Locate the cell with the specified text and output its (x, y) center coordinate. 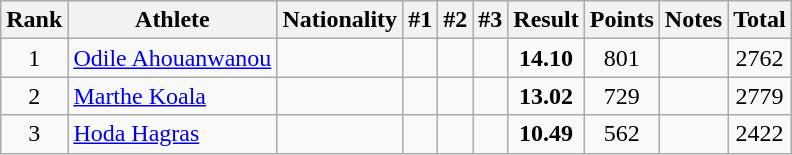
13.02 (546, 96)
Points (622, 20)
10.49 (546, 134)
Marthe Koala (172, 96)
Rank (34, 20)
2762 (760, 58)
Athlete (172, 20)
2 (34, 96)
Result (546, 20)
Odile Ahouanwanou (172, 58)
2779 (760, 96)
#3 (490, 20)
#1 (420, 20)
Notes (693, 20)
1 (34, 58)
Nationality (340, 20)
Hoda Hagras (172, 134)
801 (622, 58)
562 (622, 134)
Total (760, 20)
3 (34, 134)
2422 (760, 134)
14.10 (546, 58)
#2 (456, 20)
729 (622, 96)
